Return (X, Y) of the center of cell containing provided text 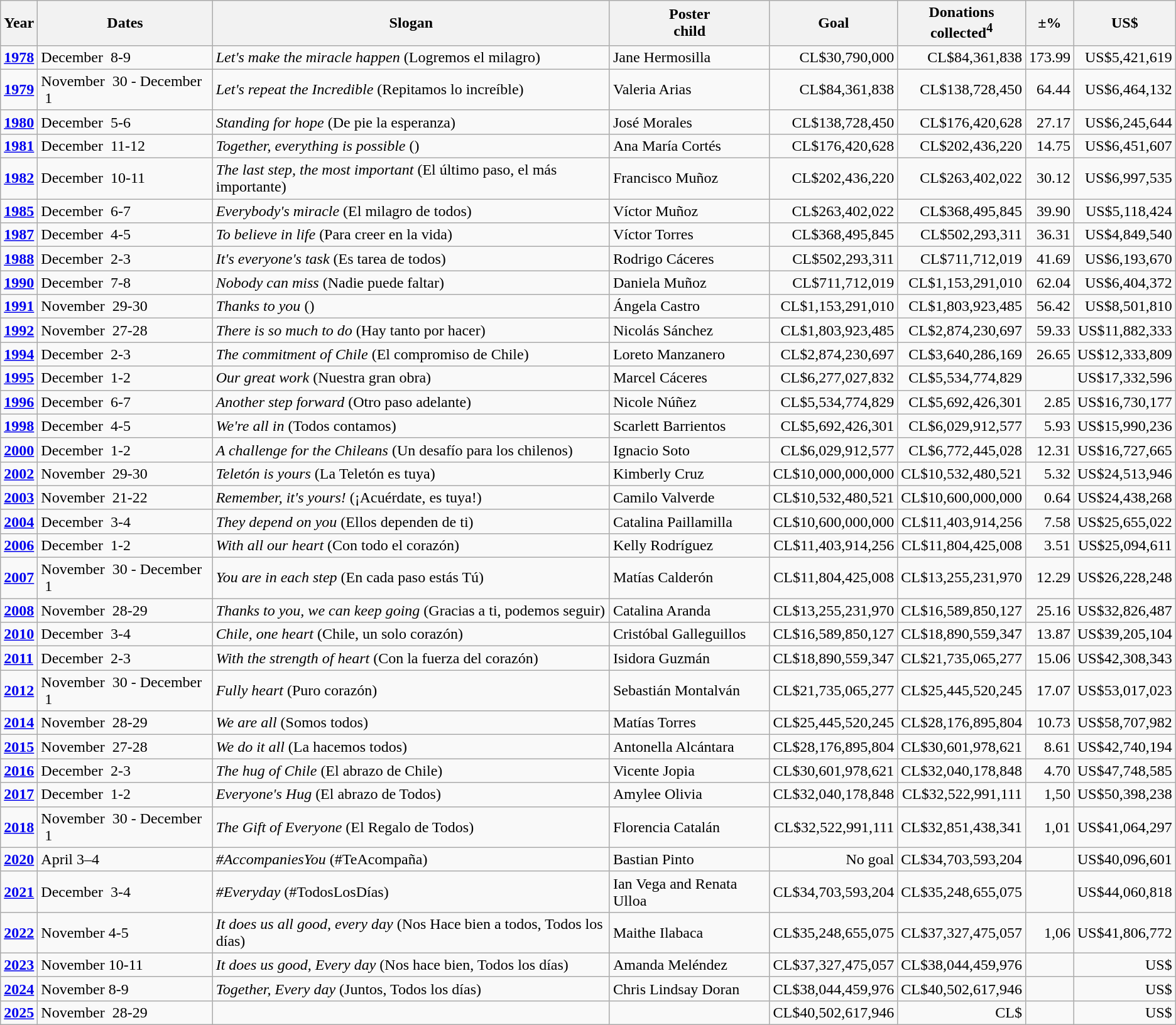
US$6,451,607 (1124, 146)
The Gift of Everyone (El Regalo de Todos) (411, 827)
April 3–4 (125, 859)
Maithe Ilabaca (690, 932)
173.99 (1049, 57)
Antonella Alcántara (690, 747)
Valeria Arias (690, 89)
1996 (19, 402)
CL$30,790,000 (834, 57)
Bastian Pinto (690, 859)
US$8,501,810 (1124, 306)
2016 (19, 771)
2.85 (1049, 402)
1,50 (1049, 795)
Chris Lindsay Doran (690, 989)
2022 (19, 932)
Ángela Castro (690, 306)
8.61 (1049, 747)
US$44,060,818 (1124, 892)
Thanks to you, we can keep going (Gracias a ti, podemos seguir) (411, 610)
1994 (19, 354)
Ian Vega and Renata Ulloa (690, 892)
November 4-5 (125, 932)
Cristóbal Galleguillos (690, 634)
27.17 (1049, 122)
2008 (19, 610)
62.04 (1049, 283)
We are all (Somos todos) (411, 723)
US$17,332,596 (1124, 378)
US$5,421,619 (1124, 57)
CL$10,000,000,000 (834, 474)
2025 (19, 1012)
Matías Torres (690, 723)
No goal (834, 859)
2011 (19, 658)
13.87 (1049, 634)
Matías Calderón (690, 578)
Teletón is yours (La Teletón es tuya) (411, 474)
Catalina Aranda (690, 610)
2004 (19, 521)
Remember, it's yours! (¡Acuérdate, es tuya!) (411, 497)
Goal (834, 23)
Let's make the miracle happen (Logremos el milagro) (411, 57)
Posterchild (690, 23)
CL$32,851,438,341 (962, 827)
US$6,997,535 (1124, 178)
There is so much to do (Hay tanto por hacer) (411, 330)
US$4,849,540 (1124, 235)
3.51 (1049, 545)
Vicente Jopia (690, 771)
Víctor Muñoz (690, 211)
2024 (19, 989)
Donationscollected4 (962, 23)
US$6,464,132 (1124, 89)
December 11-12 (125, 146)
Sebastián Montalván (690, 691)
It does us good, Every day (Nos hace bien, Todos los días) (411, 965)
59.33 (1049, 330)
The last step, the most important (El último paso, el más importante) (411, 178)
2002 (19, 474)
Marcel Cáceres (690, 378)
Nicole Núñez (690, 402)
US$25,655,022 (1124, 521)
Year (19, 23)
CL$ (962, 1012)
1998 (19, 426)
To believe in life (Para creer en la vida) (411, 235)
1991 (19, 306)
US$5,118,424 (1124, 211)
December 10-11 (125, 178)
64.44 (1049, 89)
With all our heart (Con todo el corazón) (411, 545)
December 5-6 (125, 122)
Together, everything is possible () (411, 146)
2017 (19, 795)
1979 (19, 89)
1987 (19, 235)
1980 (19, 122)
November 10-11 (125, 965)
Florencia Catalán (690, 827)
2003 (19, 497)
39.90 (1049, 211)
1982 (19, 178)
US$42,308,343 (1124, 658)
December 7-8 (125, 283)
Kelly Rodríguez (690, 545)
Daniela Muñoz (690, 283)
Camilo Valverde (690, 497)
Francisco Muñoz (690, 178)
Our great work (Nuestra gran obra) (411, 378)
US$24,513,946 (1124, 474)
Everybody's miracle (El milagro de todos) (411, 211)
2000 (19, 450)
7.58 (1049, 521)
41.69 (1049, 259)
12.31 (1049, 450)
Ana María Cortés (690, 146)
Loreto Manzanero (690, 354)
Fully heart (Puro corazón) (411, 691)
14.75 (1049, 146)
25.16 (1049, 610)
US$6,404,372 (1124, 283)
Everyone's Hug (El abrazo de Todos) (411, 795)
US$32,826,487 (1124, 610)
It does us all good, every day (Nos Hace bien a todos, Todos los días) (411, 932)
Together, Every day (Juntos, Todos los días) (411, 989)
Ignacio Soto (690, 450)
26.65 (1049, 354)
Rodrigo Cáceres (690, 259)
Víctor Torres (690, 235)
US$6,245,644 (1124, 122)
US$11,882,333 (1124, 330)
2021 (19, 892)
1990 (19, 283)
4.70 (1049, 771)
A challenge for the Chileans (Un desafío para los chilenos) (411, 450)
2015 (19, 747)
±% (1049, 23)
56.42 (1049, 306)
1978 (19, 57)
US$39,205,104 (1124, 634)
17.07 (1049, 691)
Thanks to you () (411, 306)
2012 (19, 691)
It's everyone's task (Es tarea de todos) (411, 259)
1981 (19, 146)
Amylee Olivia (690, 795)
2014 (19, 723)
1,06 (1049, 932)
You are in each step (En cada paso estás Tú) (411, 578)
1995 (19, 378)
The commitment of Chile (El compromiso de Chile) (411, 354)
We're all in (Todos contamos) (411, 426)
US$25,094,611 (1124, 545)
US$47,748,585 (1124, 771)
US$41,064,297 (1124, 827)
36.31 (1049, 235)
December 8-9 (125, 57)
US$16,730,177 (1124, 402)
0.64 (1049, 497)
2020 (19, 859)
US$58,707,982 (1124, 723)
2010 (19, 634)
#Everyday (#TodosLosDías) (411, 892)
1985 (19, 211)
Let's repeat the Incredible (Repitamos lo increíble) (411, 89)
Nicolás Sánchez (690, 330)
November 21-22 (125, 497)
Scarlett Barrientos (690, 426)
Isidora Guzmán (690, 658)
Amanda Meléndez (690, 965)
US$40,096,601 (1124, 859)
US$42,740,194 (1124, 747)
Slogan (411, 23)
US$24,438,268 (1124, 497)
November 8-9 (125, 989)
CL$6,772,445,028 (962, 450)
José Morales (690, 122)
We do it all (La hacemos todos) (411, 747)
With the strength of heart (Con la fuerza del corazón) (411, 658)
2018 (19, 827)
US$12,333,809 (1124, 354)
#AccompaniesYou (#TeAcompaña) (411, 859)
Dates (125, 23)
1,01 (1049, 827)
Nobody can miss (Nadie puede faltar) (411, 283)
Catalina Paillamilla (690, 521)
The hug of Chile (El abrazo de Chile) (411, 771)
Another step forward (Otro paso adelante) (411, 402)
2006 (19, 545)
Kimberly Cruz (690, 474)
CL$6,277,027,832 (834, 378)
US$16,727,665 (1124, 450)
They depend on you (Ellos dependen de ti) (411, 521)
CL$3,640,286,169 (962, 354)
US$6,193,670 (1124, 259)
2023 (19, 965)
US$53,017,023 (1124, 691)
5.93 (1049, 426)
Standing for hope (De pie la esperanza) (411, 122)
Jane Hermosilla (690, 57)
1992 (19, 330)
US$50,398,238 (1124, 795)
US$41,806,772 (1124, 932)
1988 (19, 259)
Chile, one heart (Chile, un solo corazón) (411, 634)
10.73 (1049, 723)
US$15,990,236 (1124, 426)
US$26,228,248 (1124, 578)
2007 (19, 578)
15.06 (1049, 658)
12.29 (1049, 578)
30.12 (1049, 178)
5.32 (1049, 474)
